Return (x, y) of the center of cell containing provided text 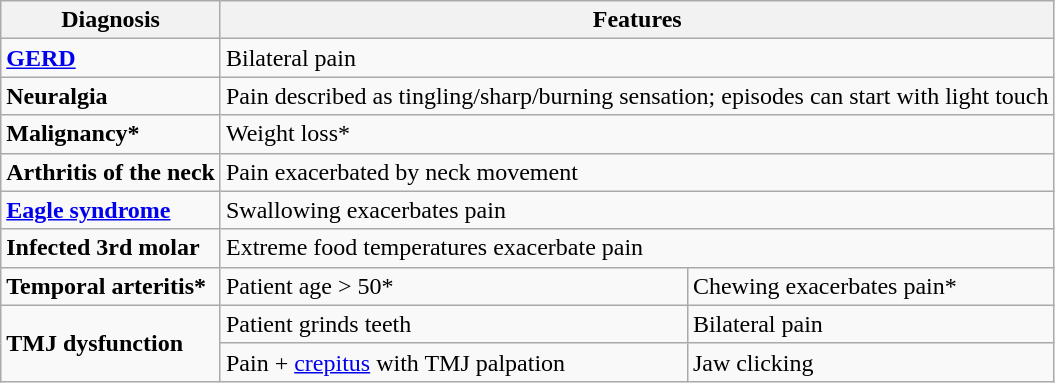
Pain described as tingling/sharp/burning sensation; episodes can start with light touch (637, 96)
Swallowing exacerbates pain (637, 210)
Infected 3rd molar (111, 248)
GERD (111, 58)
Neuralgia (111, 96)
Features (637, 20)
TMJ dysfunction (111, 343)
Temporal arteritis* (111, 286)
Malignancy* (111, 134)
Jaw clicking (870, 362)
Pain exacerbated by neck movement (637, 172)
Patient age > 50* (454, 286)
Eagle syndrome (111, 210)
Patient grinds teeth (454, 324)
Arthritis of the neck (111, 172)
Diagnosis (111, 20)
Pain + crepitus with TMJ palpation (454, 362)
Chewing exacerbates pain* (870, 286)
Weight loss* (637, 134)
Extreme food temperatures exacerbate pain (637, 248)
